From the cell containing the given text, extract its center point as [X, Y] coordinate. 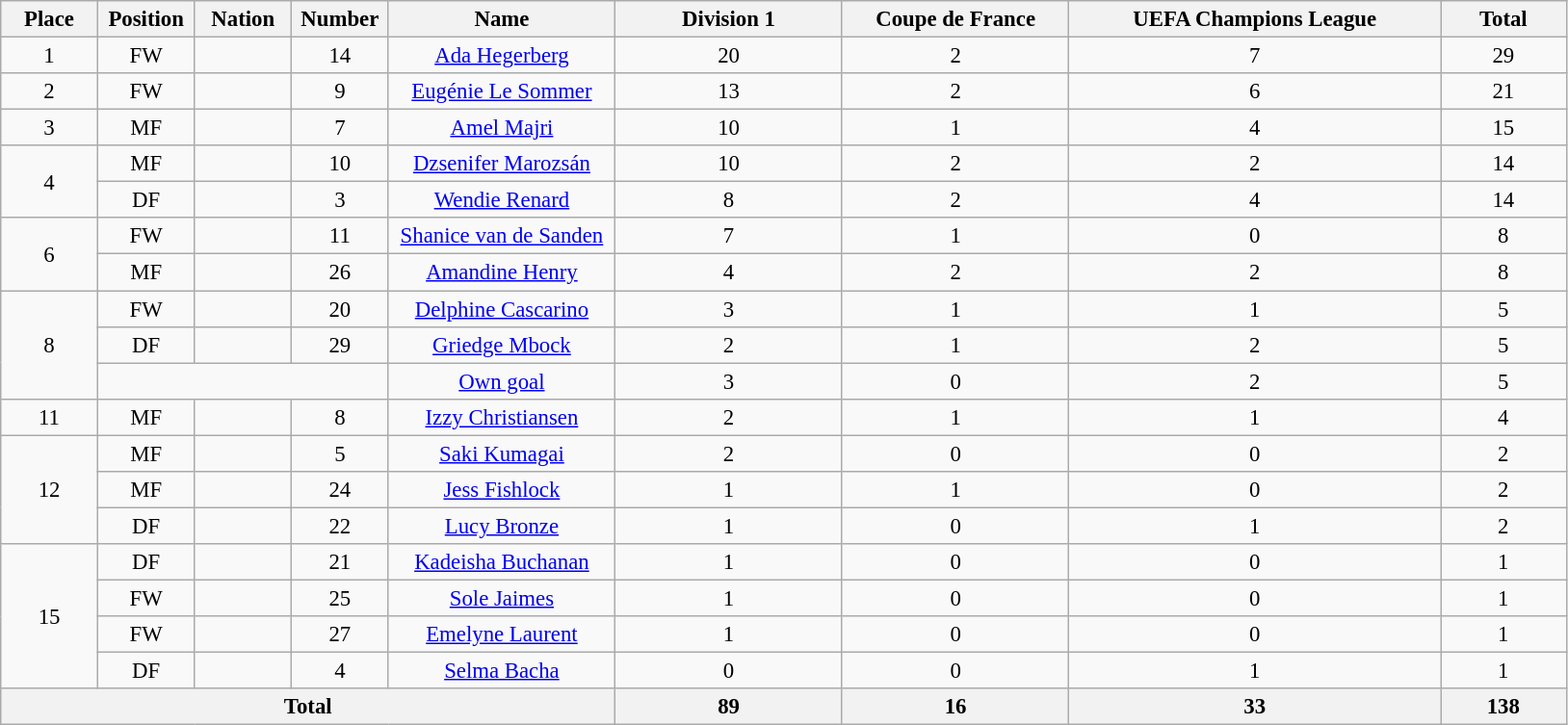
Name [502, 19]
Place [50, 19]
12 [50, 489]
Amandine Henry [502, 272]
Kadeisha Buchanan [502, 562]
Ada Hegerberg [502, 56]
Jess Fishlock [502, 490]
138 [1504, 707]
Izzy Christiansen [502, 417]
Division 1 [729, 19]
33 [1255, 707]
Number [341, 19]
26 [341, 272]
13 [729, 91]
Own goal [502, 381]
22 [341, 526]
Nation [243, 19]
Position [146, 19]
27 [341, 634]
9 [341, 91]
Wendie Renard [502, 200]
Amel Majri [502, 128]
Lucy Bronze [502, 526]
89 [729, 707]
Eugénie Le Sommer [502, 91]
Delphine Cascarino [502, 309]
Sole Jaimes [502, 598]
Selma Bacha [502, 671]
Dzsenifer Marozsán [502, 164]
16 [955, 707]
Saki Kumagai [502, 453]
24 [341, 490]
Griedge Mbock [502, 345]
Shanice van de Sanden [502, 236]
Coupe de France [955, 19]
25 [341, 598]
Emelyne Laurent [502, 634]
UEFA Champions League [1255, 19]
